From the cell containing the given text, extract its center point as [x, y] coordinate. 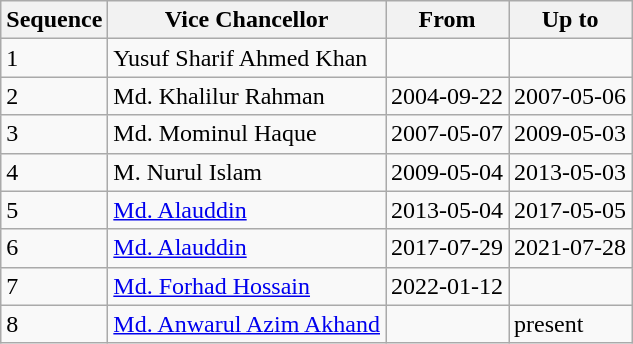
8 [54, 324]
M. Nurul Islam [247, 172]
7 [54, 286]
3 [54, 134]
2004-09-22 [448, 96]
5 [54, 210]
6 [54, 248]
Md. Khalilur Rahman [247, 96]
2013-05-03 [570, 172]
2017-05-05 [570, 210]
2007-05-07 [448, 134]
From [448, 20]
2017-07-29 [448, 248]
Md. Forhad Hossain [247, 286]
2007-05-06 [570, 96]
Vice Chancellor [247, 20]
2009-05-04 [448, 172]
2021-07-28 [570, 248]
Yusuf Sharif Ahmed Khan [247, 58]
1 [54, 58]
2022-01-12 [448, 286]
Md. Anwarul Azim Akhand [247, 324]
Up to [570, 20]
4 [54, 172]
2009-05-03 [570, 134]
present [570, 324]
Md. Mominul Haque [247, 134]
2013-05-04 [448, 210]
Sequence [54, 20]
2 [54, 96]
